For the text-containing cell, return its midpoint in [x, y] coordinate format. 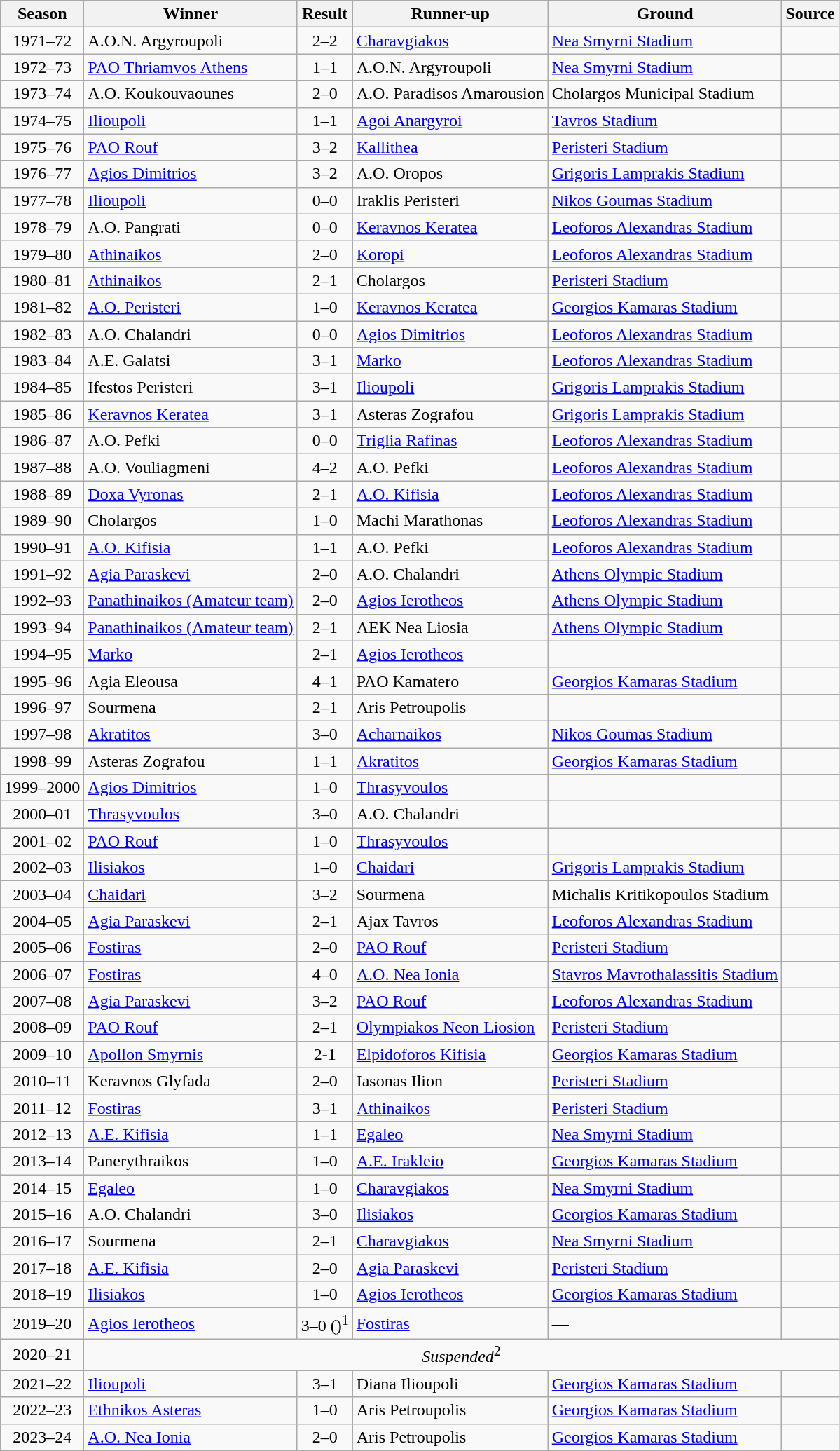
1979–80 [42, 254]
A.O. Peristeri [191, 307]
1978–79 [42, 227]
2009–10 [42, 1054]
1986–87 [42, 441]
4–0 [325, 974]
1994–95 [42, 654]
2-1 [325, 1054]
Source [810, 14]
PAO Kamatero [450, 681]
Winner [191, 14]
2014–15 [42, 1188]
Panerythraikos [191, 1161]
2019–20 [42, 1323]
1983–84 [42, 361]
1995–96 [42, 681]
Koropi [450, 254]
1973–74 [42, 94]
― [665, 1323]
2012–13 [42, 1134]
2021–22 [42, 1384]
Runner-up [450, 14]
1988–89 [42, 494]
2016–17 [42, 1241]
A.O. Koukouvaounes [191, 94]
2001–02 [42, 841]
1998–99 [42, 761]
1990–91 [42, 547]
2011–12 [42, 1108]
Tavros Stadium [665, 121]
2013–14 [42, 1161]
2–2 [325, 41]
Season [42, 14]
1981–82 [42, 307]
PAO Thriamvos Athens [191, 67]
2006–07 [42, 974]
Agoi Anargyroi [450, 121]
AEK Nea Liosia [450, 627]
1992–93 [42, 601]
1971–72 [42, 41]
Doxa Vyronas [191, 494]
Apollon Smyrnis [191, 1054]
Cholargos Municipal Stadium [665, 94]
Ethnikos Asteras [191, 1410]
Acharnaikos [450, 734]
2003–04 [42, 894]
1997–98 [42, 734]
1976–77 [42, 174]
2017–18 [42, 1268]
1975–76 [42, 147]
Ajax Tavros [450, 921]
1982–83 [42, 334]
A.E. Galatsi [191, 361]
1989–90 [42, 521]
A.O. Pangrati [191, 227]
Iraklis Peristeri [450, 200]
2000–01 [42, 815]
1985–86 [42, 414]
2018–19 [42, 1295]
2007–08 [42, 1001]
4–2 [325, 468]
2023–24 [42, 1437]
2004–05 [42, 921]
Agia Eleousa [191, 681]
Kallithea [450, 147]
Suspended2 [461, 1354]
Triglia Rafinas [450, 441]
Stavros Mavrothalassitis Stadium [665, 974]
2008–09 [42, 1028]
A.E. Irakleio [450, 1161]
A.O. Oropos [450, 174]
Keravnos Glyfada [191, 1081]
Iasonas Ilion [450, 1081]
2010–11 [42, 1081]
1984–85 [42, 388]
1977–78 [42, 200]
Michalis Kritikopoulos Stadium [665, 894]
1980–81 [42, 280]
Ifestos Peristeri [191, 388]
Machi Marathonas [450, 521]
1974–75 [42, 121]
A.O. Vouliagmeni [191, 468]
2005–06 [42, 948]
Diana Ilioupoli [450, 1384]
1991–92 [42, 574]
2022–23 [42, 1410]
1972–73 [42, 67]
Elpidoforos Kifisia [450, 1054]
1996–97 [42, 707]
1999–2000 [42, 788]
2020–21 [42, 1354]
4–1 [325, 681]
2002–03 [42, 868]
Ground [665, 14]
1993–94 [42, 627]
3–0 ()1 [325, 1323]
Result [325, 14]
Olympiakos Neon Liosion [450, 1028]
2015–16 [42, 1215]
A.O. Paradisos Amarousion [450, 94]
1987–88 [42, 468]
